Return (x, y) of the center of cell containing provided text 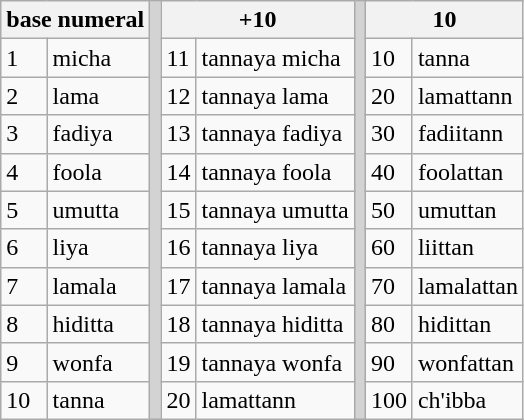
40 (388, 172)
tannaya lama (275, 96)
70 (388, 286)
100 (388, 400)
12 (178, 96)
6 (24, 248)
11 (178, 58)
tannaya hiditta (275, 324)
micha (98, 58)
lama (98, 96)
17 (178, 286)
80 (388, 324)
9 (24, 362)
fadiitann (468, 134)
60 (388, 248)
lamalattan (468, 286)
tannaya foola (275, 172)
2 (24, 96)
liittan (468, 248)
ch'ibba (468, 400)
30 (388, 134)
wonfa (98, 362)
13 (178, 134)
fadiya (98, 134)
hidittan (468, 324)
4 (24, 172)
14 (178, 172)
19 (178, 362)
foola (98, 172)
50 (388, 210)
16 (178, 248)
15 (178, 210)
wonfattan (468, 362)
tannaya lamala (275, 286)
tannaya umutta (275, 210)
umutta (98, 210)
umuttan (468, 210)
tannaya wonfa (275, 362)
tannaya liya (275, 248)
1 (24, 58)
8 (24, 324)
7 (24, 286)
foolattan (468, 172)
18 (178, 324)
hiditta (98, 324)
tannaya fadiya (275, 134)
90 (388, 362)
tannaya micha (275, 58)
lamala (98, 286)
base numeral (76, 20)
5 (24, 210)
3 (24, 134)
+10 (258, 20)
liya (98, 248)
